Pinpoint the cell where the given text exists, returning its [X, Y] midpoint coordinate. 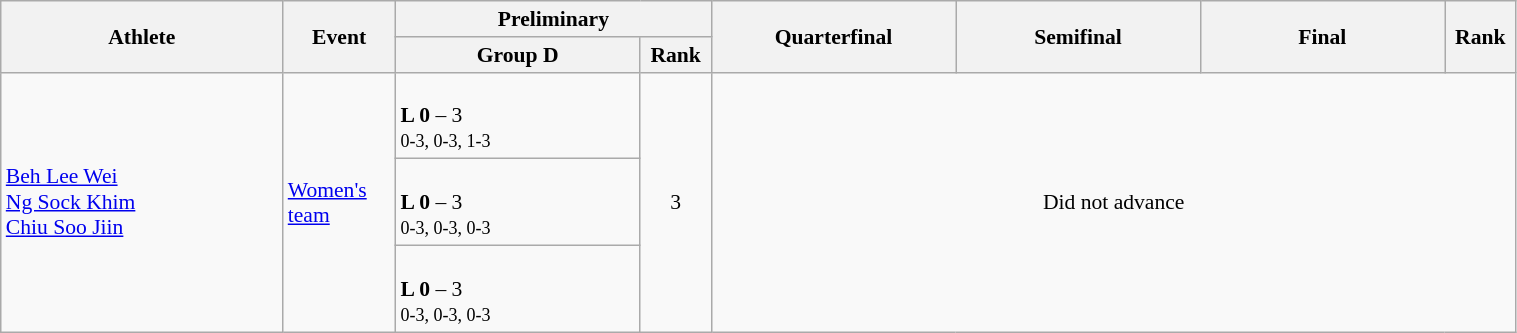
Athlete [142, 36]
Preliminary [554, 19]
Semifinal [1078, 36]
3 [676, 202]
Final [1322, 36]
Event [340, 36]
L 0 – 30-3, 0-3, 1-3 [518, 116]
Group D [518, 55]
Quarterfinal [833, 36]
Did not advance [1114, 202]
Women's team [340, 202]
Beh Lee WeiNg Sock KhimChiu Soo Jiin [142, 202]
